Capture the cell that displays the provided text and extract its (X, Y) central coordinate. 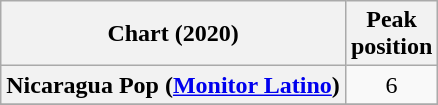
Peak position (391, 34)
6 (391, 85)
Chart (2020) (174, 34)
Nicaragua Pop (Monitor Latino) (174, 85)
